Return [x, y] of the center of cell containing provided text 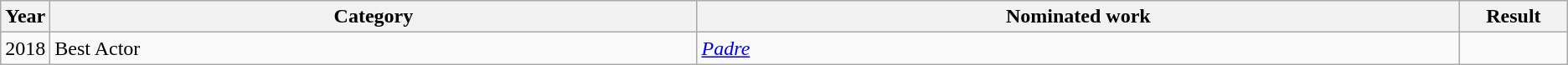
Best Actor [374, 48]
Category [374, 17]
Year [25, 17]
Nominated work [1079, 17]
2018 [25, 48]
Result [1514, 17]
Padre [1079, 48]
